Output the (X, Y) coordinate of the center of the cell containing the given text.  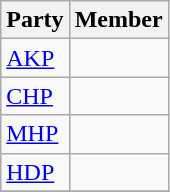
AKP (35, 58)
HDP (35, 172)
Member (118, 20)
CHP (35, 96)
MHP (35, 134)
Party (35, 20)
